For the text-containing cell, return its midpoint in [x, y] coordinate format. 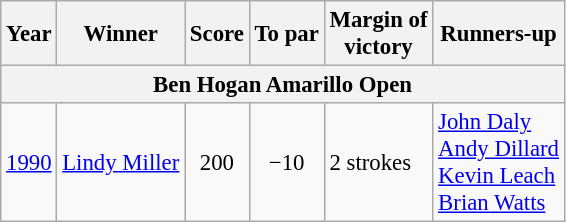
Year [29, 34]
To par [286, 34]
Lindy Miller [121, 162]
2 strokes [378, 162]
200 [218, 162]
Score [218, 34]
1990 [29, 162]
Margin ofvictory [378, 34]
Runners-up [498, 34]
−10 [286, 162]
Winner [121, 34]
John Daly Andy Dillard Kevin Leach Brian Watts [498, 162]
Ben Hogan Amarillo Open [283, 85]
